Locate the cell with the specified text and output its [X, Y] center coordinate. 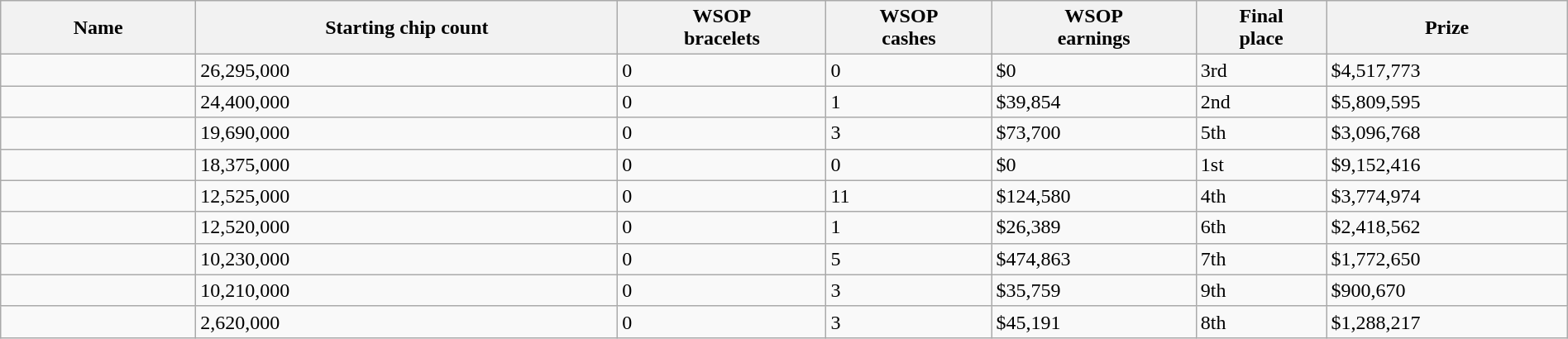
$5,809,595 [1447, 102]
8th [1261, 322]
5th [1261, 133]
Prize [1447, 28]
$35,759 [1093, 290]
WSOPearnings [1093, 28]
Finalplace [1261, 28]
$3,774,974 [1447, 196]
$39,854 [1093, 102]
18,375,000 [407, 165]
$2,418,562 [1447, 227]
WSOPbracelets [722, 28]
10,210,000 [407, 290]
$3,096,768 [1447, 133]
12,520,000 [407, 227]
24,400,000 [407, 102]
$45,191 [1093, 322]
$9,152,416 [1447, 165]
1st [1261, 165]
9th [1261, 290]
19,690,000 [407, 133]
12,525,000 [407, 196]
$900,670 [1447, 290]
26,295,000 [407, 70]
$4,517,773 [1447, 70]
$73,700 [1093, 133]
$26,389 [1093, 227]
$1,772,650 [1447, 259]
$1,288,217 [1447, 322]
7th [1261, 259]
5 [909, 259]
Starting chip count [407, 28]
$124,580 [1093, 196]
Name [98, 28]
3rd [1261, 70]
2,620,000 [407, 322]
6th [1261, 227]
4th [1261, 196]
WSOPcashes [909, 28]
$474,863 [1093, 259]
11 [909, 196]
10,230,000 [407, 259]
2nd [1261, 102]
